For the text-containing cell, return its midpoint in [x, y] coordinate format. 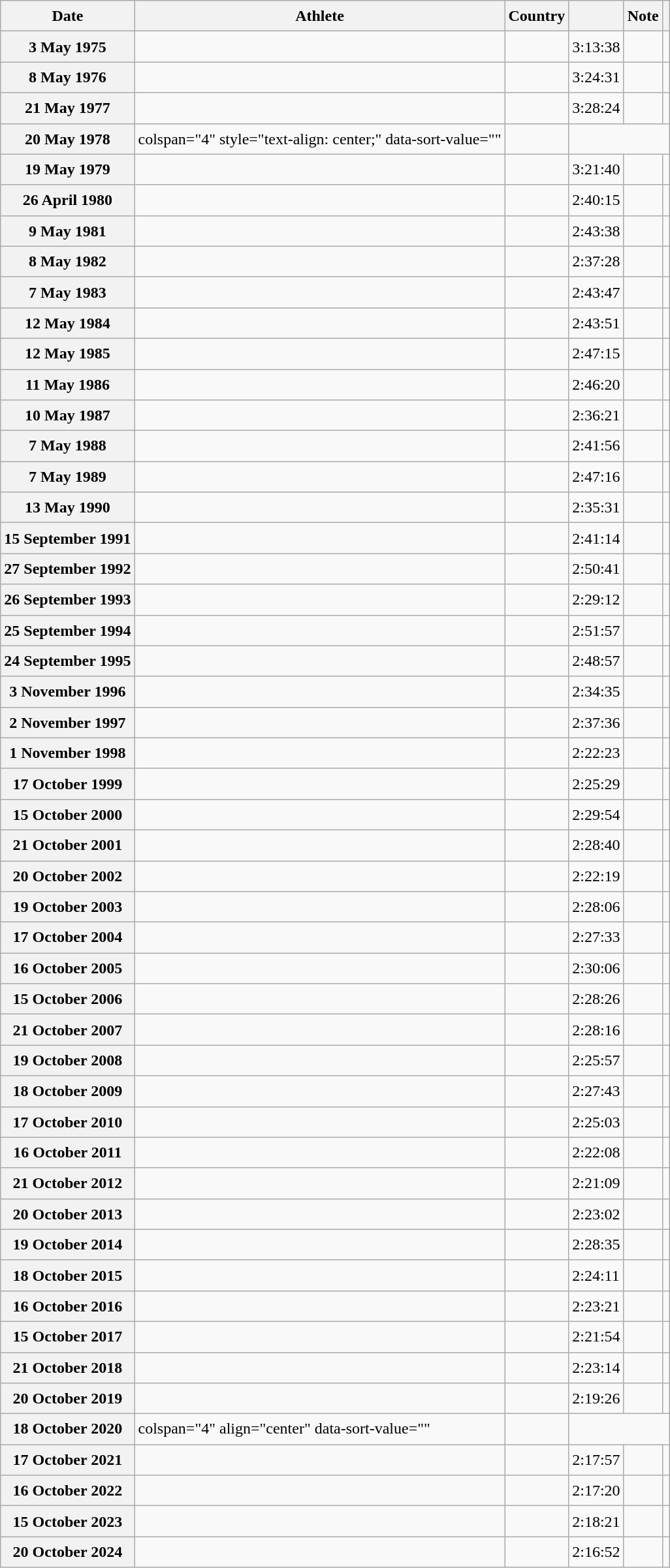
8 May 1976 [68, 77]
26 April 1980 [68, 200]
2:46:20 [596, 385]
2:37:36 [596, 722]
2:28:16 [596, 1030]
2:28:06 [596, 907]
2:40:15 [596, 200]
2:23:21 [596, 1306]
2:25:03 [596, 1121]
2:30:06 [596, 969]
17 October 2021 [68, 1460]
colspan="4" align="center" data-sort-value="" [320, 1430]
2:43:51 [596, 322]
16 October 2005 [68, 969]
2:19:26 [596, 1398]
19 October 2008 [68, 1060]
18 October 2020 [68, 1430]
Date [68, 16]
3 November 1996 [68, 692]
3:24:31 [596, 77]
2:27:43 [596, 1091]
2:43:38 [596, 231]
7 May 1988 [68, 447]
13 May 1990 [68, 508]
2:22:23 [596, 753]
15 October 2017 [68, 1337]
21 October 2001 [68, 845]
3:21:40 [596, 170]
20 October 2024 [68, 1552]
2:17:20 [596, 1491]
15 October 2023 [68, 1521]
20 October 2013 [68, 1214]
26 September 1993 [68, 599]
12 May 1984 [68, 322]
12 May 1985 [68, 354]
16 October 2011 [68, 1153]
2:22:19 [596, 876]
2:28:35 [596, 1244]
7 May 1983 [68, 292]
Country [537, 16]
2:25:57 [596, 1060]
21 October 2018 [68, 1368]
2:18:21 [596, 1521]
2 November 1997 [68, 722]
2:35:31 [596, 508]
2:43:47 [596, 292]
2:23:14 [596, 1368]
2:34:35 [596, 692]
2:28:26 [596, 999]
2:22:08 [596, 1153]
27 September 1992 [68, 569]
21 October 2012 [68, 1183]
19 October 2003 [68, 907]
2:41:14 [596, 538]
15 October 2000 [68, 815]
2:48:57 [596, 661]
17 October 2004 [68, 937]
2:29:12 [596, 599]
16 October 2016 [68, 1306]
2:21:54 [596, 1337]
8 May 1982 [68, 261]
20 May 1978 [68, 138]
7 May 1989 [68, 477]
2:27:33 [596, 937]
21 May 1977 [68, 108]
2:51:57 [596, 631]
2:36:21 [596, 415]
15 September 1991 [68, 538]
2:23:02 [596, 1214]
9 May 1981 [68, 231]
24 September 1995 [68, 661]
21 October 2007 [68, 1030]
1 November 1998 [68, 753]
10 May 1987 [68, 415]
2:37:28 [596, 261]
Note [643, 16]
20 October 2019 [68, 1398]
19 October 2014 [68, 1244]
3:28:24 [596, 108]
colspan="4" style="text-align: center;" data-sort-value="" [320, 138]
16 October 2022 [68, 1491]
2:21:09 [596, 1183]
17 October 2010 [68, 1121]
2:28:40 [596, 845]
17 October 1999 [68, 783]
2:17:57 [596, 1460]
Athlete [320, 16]
25 September 1994 [68, 631]
18 October 2009 [68, 1091]
11 May 1986 [68, 385]
3 May 1975 [68, 47]
20 October 2002 [68, 876]
2:50:41 [596, 569]
2:47:16 [596, 477]
2:47:15 [596, 354]
3:13:38 [596, 47]
2:41:56 [596, 447]
2:25:29 [596, 783]
2:29:54 [596, 815]
18 October 2015 [68, 1276]
2:16:52 [596, 1552]
15 October 2006 [68, 999]
19 May 1979 [68, 170]
2:24:11 [596, 1276]
